Locate the cell with the specified text and output its [X, Y] center coordinate. 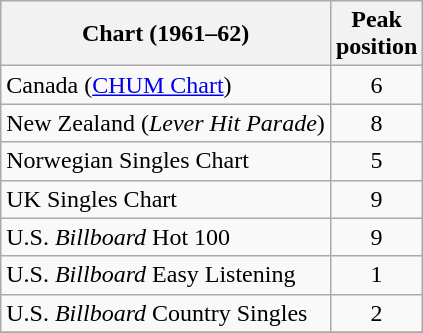
Peakposition [376, 34]
U.S. Billboard Easy Listening [166, 275]
6 [376, 85]
U.S. Billboard Hot 100 [166, 237]
UK Singles Chart [166, 199]
1 [376, 275]
New Zealand (Lever Hit Parade) [166, 123]
Norwegian Singles Chart [166, 161]
Chart (1961–62) [166, 34]
2 [376, 313]
U.S. Billboard Country Singles [166, 313]
8 [376, 123]
5 [376, 161]
Canada (CHUM Chart) [166, 85]
